Capture the cell that displays the provided text and extract its (x, y) central coordinate. 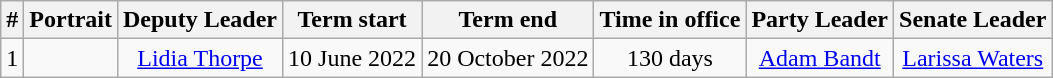
Senate Leader (973, 20)
Time in office (670, 20)
1 (12, 58)
Term end (508, 20)
Party Leader (820, 20)
Adam Bandt (820, 58)
20 October 2022 (508, 58)
Term start (352, 20)
Larissa Waters (973, 58)
Lidia Thorpe (200, 58)
130 days (670, 58)
10 June 2022 (352, 58)
Portrait (71, 20)
Deputy Leader (200, 20)
# (12, 20)
